For the text-containing cell, return its midpoint in [x, y] coordinate format. 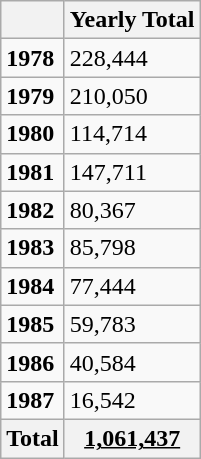
114,714 [132, 134]
85,798 [132, 248]
Yearly Total [132, 20]
1986 [33, 362]
1987 [33, 400]
1982 [33, 210]
1979 [33, 96]
147,711 [132, 172]
1984 [33, 286]
59,783 [132, 324]
16,542 [132, 400]
1,061,437 [132, 438]
40,584 [132, 362]
1981 [33, 172]
77,444 [132, 286]
210,050 [132, 96]
1983 [33, 248]
80,367 [132, 210]
1978 [33, 58]
Total [33, 438]
228,444 [132, 58]
1980 [33, 134]
1985 [33, 324]
